Capture the cell that displays the provided text and extract its [X, Y] central coordinate. 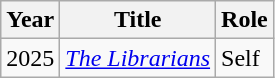
Role [245, 20]
Year [30, 20]
Self [245, 58]
The Librarians [138, 58]
2025 [30, 58]
Title [138, 20]
